Output the [X, Y] coordinate of the center of the cell containing the given text.  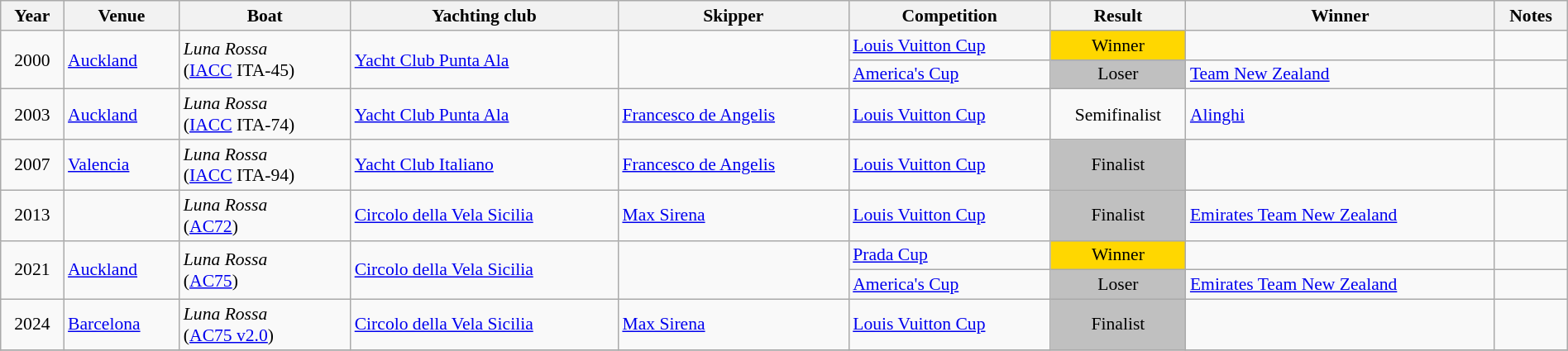
Venue [122, 16]
Boat [265, 16]
Team New Zealand [1340, 74]
2021 [32, 269]
Skipper [733, 16]
Luna Rossa(IACC ITA-45) [265, 59]
Result [1118, 16]
Competition [949, 16]
Luna Rossa(AC72) [265, 215]
Notes [1531, 16]
Valencia [122, 165]
2013 [32, 215]
2007 [32, 165]
Luna Rossa(IACC ITA-94) [265, 165]
Semifinalist [1118, 114]
Alinghi [1340, 114]
2024 [32, 325]
2003 [32, 114]
2000 [32, 59]
Luna Rossa(AC75) [265, 269]
Year [32, 16]
Yachting club [485, 16]
Prada Cup [949, 255]
Luna Rossa(IACC ITA-74) [265, 114]
Yacht Club Italiano [485, 165]
Barcelona [122, 325]
Luna Rossa(AC75 v2.0) [265, 325]
